Find where the given text appears and provide that cell's center as (X, Y) coordinate. 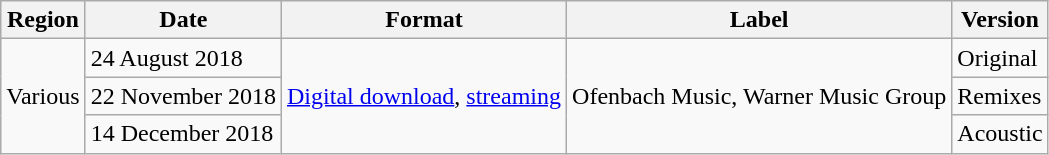
Label (760, 20)
Region (43, 20)
24 August 2018 (183, 58)
22 November 2018 (183, 96)
Digital download, streaming (424, 96)
Acoustic (1000, 134)
Remixes (1000, 96)
Ofenbach Music, Warner Music Group (760, 96)
Version (1000, 20)
Date (183, 20)
Original (1000, 58)
14 December 2018 (183, 134)
Various (43, 96)
Format (424, 20)
